Pinpoint the cell where the given text exists, returning its (X, Y) midpoint coordinate. 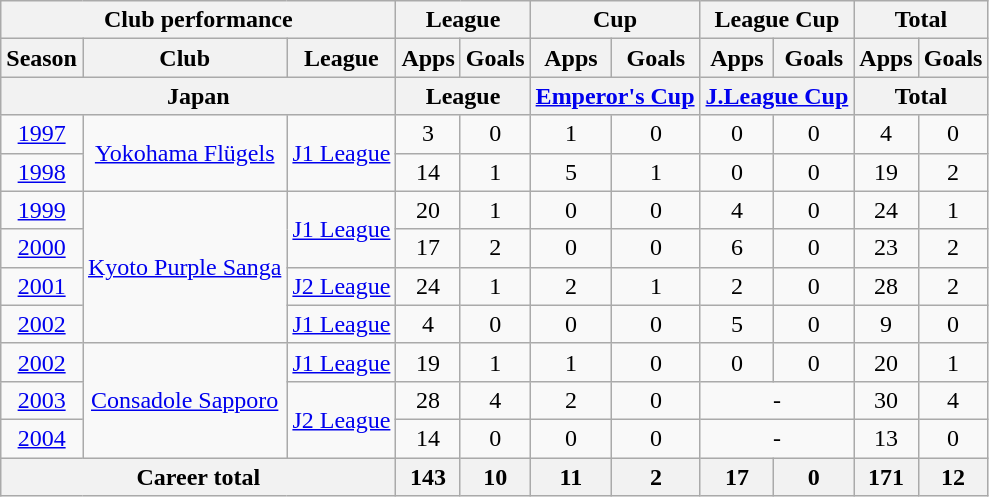
Cup (615, 20)
Club (184, 58)
League Cup (777, 20)
Emperor's Cup (615, 96)
Career total (198, 477)
2004 (42, 438)
2001 (42, 286)
9 (886, 324)
10 (495, 477)
1997 (42, 134)
11 (571, 477)
Kyoto Purple Sanga (184, 267)
2000 (42, 248)
2003 (42, 400)
1998 (42, 172)
Season (42, 58)
Japan (198, 96)
23 (886, 248)
J.League Cup (777, 96)
30 (886, 400)
Consadole Sapporo (184, 400)
1999 (42, 210)
143 (428, 477)
3 (428, 134)
12 (953, 477)
Club performance (198, 20)
13 (886, 438)
6 (737, 248)
171 (886, 477)
Yokohama Flügels (184, 153)
